Pinpoint the cell where the given text exists, returning its (X, Y) midpoint coordinate. 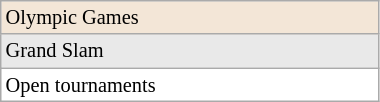
Olympic Games (190, 17)
Grand Slam (190, 51)
Open tournaments (190, 85)
